Output the [X, Y] coordinate of the center of the cell containing the given text.  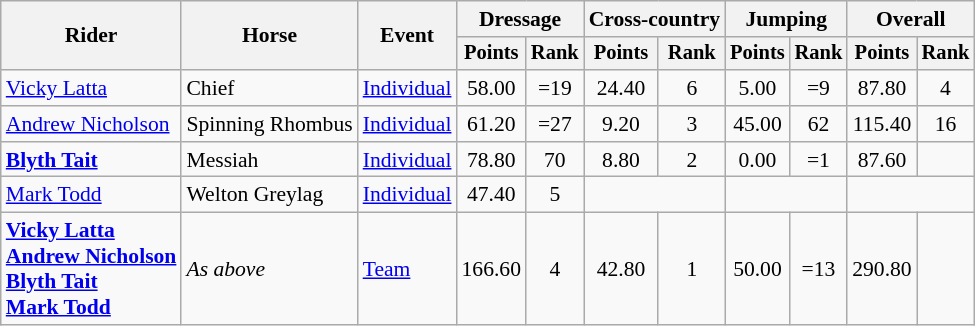
Horse [269, 36]
2 [692, 160]
70 [555, 160]
=13 [819, 269]
5.00 [757, 88]
Spinning Rhombus [269, 124]
45.00 [757, 124]
47.40 [492, 195]
As above [269, 269]
9.20 [622, 124]
Overall [910, 19]
Cross-country [655, 19]
0.00 [757, 160]
Rider [92, 36]
Andrew Nicholson [92, 124]
42.80 [622, 269]
1 [692, 269]
166.60 [492, 269]
16 [946, 124]
Team [408, 269]
=27 [555, 124]
Dressage [520, 19]
Vicky LattaAndrew NicholsonBlyth TaitMark Todd [92, 269]
115.40 [882, 124]
87.60 [882, 160]
290.80 [882, 269]
=1 [819, 160]
Vicky Latta [92, 88]
3 [692, 124]
Mark Todd [92, 195]
8.80 [622, 160]
Blyth Tait [92, 160]
=19 [555, 88]
Chief [269, 88]
6 [692, 88]
50.00 [757, 269]
Jumping [786, 19]
87.80 [882, 88]
Event [408, 36]
5 [555, 195]
Messiah [269, 160]
78.80 [492, 160]
62 [819, 124]
=9 [819, 88]
61.20 [492, 124]
58.00 [492, 88]
24.40 [622, 88]
Welton Greylag [269, 195]
